Extract the (x, y) coordinate from the center of the cell holding the provided text.  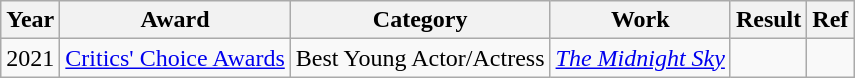
Result (768, 20)
Category (420, 20)
Year (30, 20)
Critics' Choice Awards (175, 58)
Work (640, 20)
Ref (830, 20)
2021 (30, 58)
Best Young Actor/Actress (420, 58)
Award (175, 20)
The Midnight Sky (640, 58)
